Capture the cell that displays the provided text and extract its [X, Y] central coordinate. 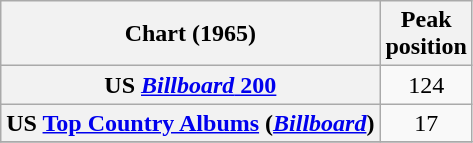
Peakposition [426, 34]
US Billboard 200 [190, 85]
124 [426, 85]
Chart (1965) [190, 34]
US Top Country Albums (Billboard) [190, 123]
17 [426, 123]
